Provide the (X, Y) coordinate of the cell's center where the given text is located.  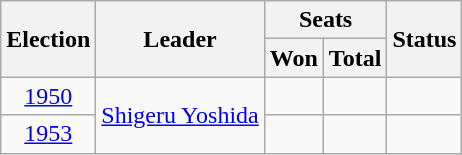
1953 (48, 134)
Election (48, 39)
Shigeru Yoshida (180, 115)
Total (355, 58)
Won (294, 58)
Status (424, 39)
Seats (326, 20)
1950 (48, 96)
Leader (180, 39)
